Pinpoint the cell where the given text exists, returning its [X, Y] midpoint coordinate. 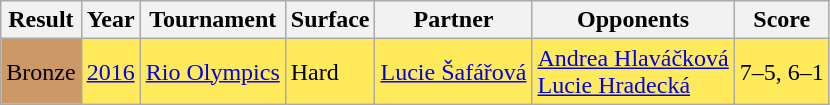
Opponents [633, 20]
2016 [110, 72]
Hard [330, 72]
Score [782, 20]
Andrea Hlaváčková Lucie Hradecká [633, 72]
Bronze [41, 72]
Partner [454, 20]
7–5, 6–1 [782, 72]
Surface [330, 20]
Year [110, 20]
Result [41, 20]
Rio Olympics [212, 72]
Tournament [212, 20]
Lucie Šafářová [454, 72]
